Provide the (x, y) coordinate of the cell's center where the given text is located.  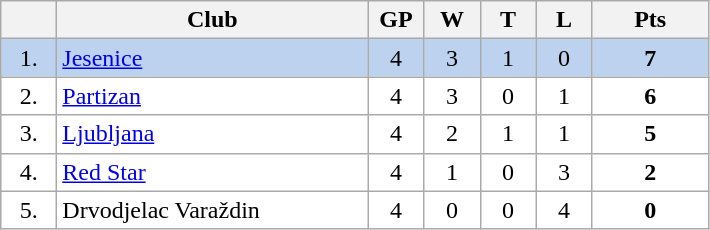
GP (396, 20)
Red Star (212, 172)
5. (29, 210)
Club (212, 20)
W (452, 20)
Pts (650, 20)
6 (650, 96)
1. (29, 58)
T (508, 20)
4. (29, 172)
2. (29, 96)
3. (29, 134)
7 (650, 58)
Drvodjelac Varaždin (212, 210)
L (564, 20)
Jesenice (212, 58)
Ljubljana (212, 134)
Partizan (212, 96)
5 (650, 134)
